Output the [X, Y] coordinate of the center of the cell containing the given text.  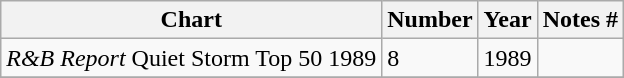
Notes # [580, 20]
Year [508, 20]
Number [430, 20]
1989 [508, 58]
8 [430, 58]
Chart [192, 20]
R&B Report Quiet Storm Top 50 1989 [192, 58]
